Identify which cell holds the provided text, then report its (x, y) central coordinate. 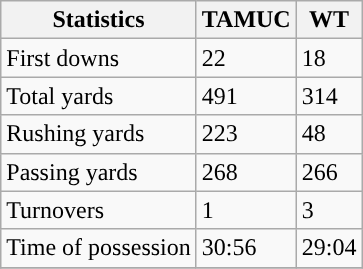
268 (246, 172)
TAMUC (246, 20)
Time of possession (99, 248)
1 (246, 210)
266 (329, 172)
22 (246, 58)
30:56 (246, 248)
3 (329, 210)
First downs (99, 58)
Total yards (99, 96)
Turnovers (99, 210)
223 (246, 134)
WT (329, 20)
48 (329, 134)
Passing yards (99, 172)
314 (329, 96)
29:04 (329, 248)
Rushing yards (99, 134)
491 (246, 96)
18 (329, 58)
Statistics (99, 20)
